Determine the (X, Y) coordinate at the center of the cell enclosing the given text.  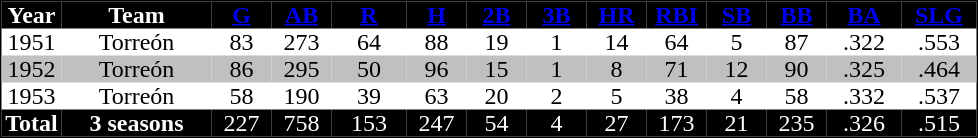
.515 (940, 124)
SB (736, 16)
227 (242, 124)
83 (242, 42)
39 (370, 96)
71 (676, 70)
758 (302, 124)
AB (302, 16)
27 (616, 124)
12 (736, 70)
3B (556, 16)
88 (436, 42)
96 (436, 70)
.322 (864, 42)
90 (796, 70)
273 (302, 42)
190 (302, 96)
Team (137, 16)
RBI (676, 16)
153 (370, 124)
H (436, 16)
BB (796, 16)
173 (676, 124)
87 (796, 42)
86 (242, 70)
15 (496, 70)
247 (436, 124)
8 (616, 70)
1953 (32, 96)
Year (32, 16)
21 (736, 124)
.464 (940, 70)
50 (370, 70)
54 (496, 124)
3 seasons (137, 124)
G (242, 16)
1952 (32, 70)
.332 (864, 96)
14 (616, 42)
.537 (940, 96)
.325 (864, 70)
63 (436, 96)
19 (496, 42)
.326 (864, 124)
235 (796, 124)
.553 (940, 42)
Total (32, 124)
SLG (940, 16)
HR (616, 16)
295 (302, 70)
2B (496, 16)
BA (864, 16)
R (370, 16)
1951 (32, 42)
38 (676, 96)
2 (556, 96)
20 (496, 96)
